Pinpoint the cell where the given text exists, returning its [X, Y] midpoint coordinate. 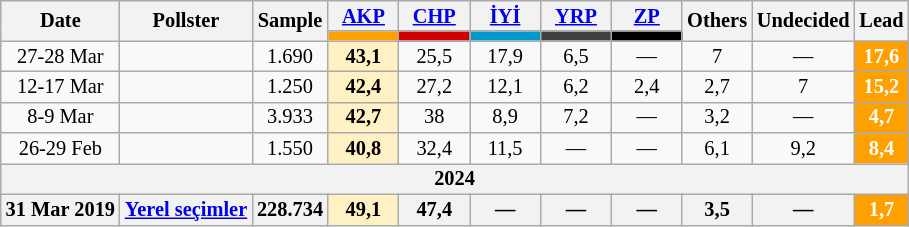
12-17 Mar [60, 86]
12,1 [506, 86]
7,2 [576, 118]
YRP [576, 16]
38 [434, 118]
6,5 [576, 56]
15,2 [882, 86]
1.550 [290, 148]
8,4 [882, 148]
Date [60, 20]
Undecided [804, 20]
1,7 [882, 210]
31 Mar 2019 [60, 210]
Pollster [186, 20]
CHP [434, 16]
8-9 Mar [60, 118]
Others [717, 20]
Sample [290, 20]
1.250 [290, 86]
26-29 Feb [60, 148]
47,4 [434, 210]
6,1 [717, 148]
25,5 [434, 56]
2024 [455, 178]
Yerel seçimler [186, 210]
9,2 [804, 148]
43,1 [364, 56]
17,6 [882, 56]
Lead [882, 20]
228.734 [290, 210]
İYİ [506, 16]
AKP [364, 16]
3.933 [290, 118]
11,5 [506, 148]
3,5 [717, 210]
ZP [646, 16]
17,9 [506, 56]
2,7 [717, 86]
42,4 [364, 86]
3,2 [717, 118]
1.690 [290, 56]
8,9 [506, 118]
27,2 [434, 86]
32,4 [434, 148]
2,4 [646, 86]
42,7 [364, 118]
6,2 [576, 86]
27-28 Mar [60, 56]
49,1 [364, 210]
40,8 [364, 148]
4,7 [882, 118]
